Scan for the cell matching the given text and deliver its [x, y] coordinate at center. 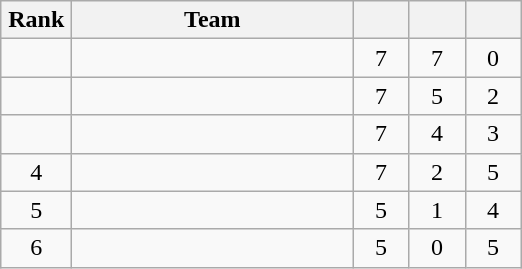
6 [36, 248]
3 [493, 134]
Rank [36, 20]
1 [437, 210]
Team [212, 20]
